From the cell containing the given text, extract its center point as (X, Y) coordinate. 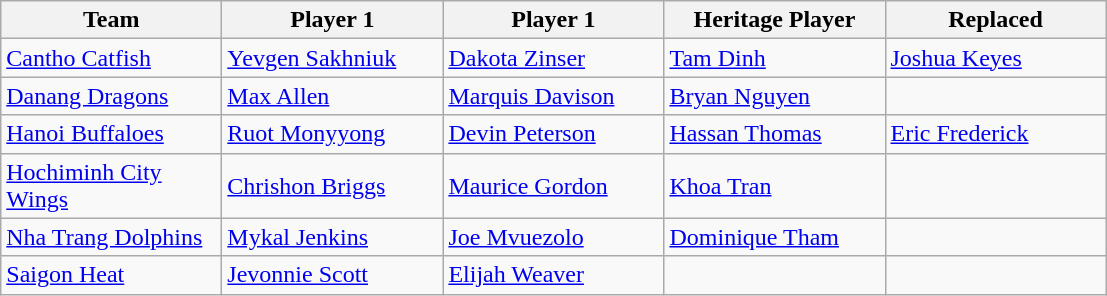
Joe Mvuezolo (554, 237)
Hochiminh City Wings (112, 186)
Max Allen (332, 96)
Ruot Monyyong (332, 134)
Replaced (996, 20)
Chrishon Briggs (332, 186)
Devin Peterson (554, 134)
Cantho Catfish (112, 58)
Elijah Weaver (554, 275)
Tam Dinh (774, 58)
Yevgen Sakhniuk (332, 58)
Hassan Thomas (774, 134)
Team (112, 20)
Danang Dragons (112, 96)
Heritage Player (774, 20)
Nha Trang Dolphins (112, 237)
Joshua Keyes (996, 58)
Hanoi Buffaloes (112, 134)
Khoa Tran (774, 186)
Eric Frederick (996, 134)
Maurice Gordon (554, 186)
Saigon Heat (112, 275)
Dakota Zinser (554, 58)
Marquis Davison (554, 96)
Bryan Nguyen (774, 96)
Jevonnie Scott (332, 275)
Dominique Tham (774, 237)
Mykal Jenkins (332, 237)
